Extract the (x, y) coordinate from the center of the cell holding the provided text.  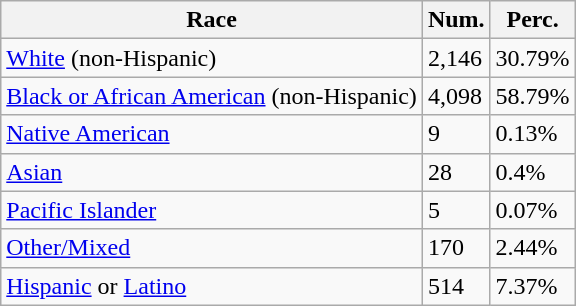
Perc. (532, 20)
Pacific Islander (212, 210)
Native American (212, 134)
2,146 (456, 58)
Num. (456, 20)
28 (456, 172)
Black or African American (non-Hispanic) (212, 96)
4,098 (456, 96)
7.37% (532, 286)
Race (212, 20)
514 (456, 286)
5 (456, 210)
170 (456, 248)
9 (456, 134)
Hispanic or Latino (212, 286)
0.4% (532, 172)
Other/Mixed (212, 248)
0.07% (532, 210)
White (non-Hispanic) (212, 58)
2.44% (532, 248)
0.13% (532, 134)
58.79% (532, 96)
Asian (212, 172)
30.79% (532, 58)
